Identify which cell holds the provided text, then report its (X, Y) central coordinate. 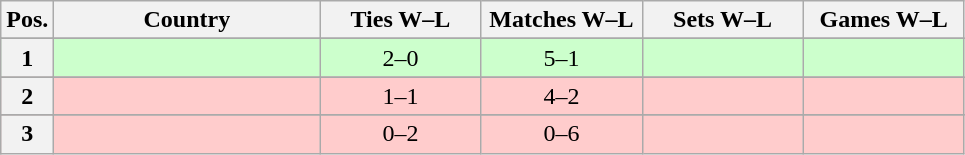
1 (28, 58)
Games W–L (884, 20)
Pos. (28, 20)
3 (28, 134)
Ties W–L (400, 20)
0–6 (562, 134)
2 (28, 96)
Sets W–L (722, 20)
1–1 (400, 96)
4–2 (562, 96)
Country (187, 20)
5–1 (562, 58)
2–0 (400, 58)
0–2 (400, 134)
Matches W–L (562, 20)
